Locate the cell with the specified text and output its [X, Y] center coordinate. 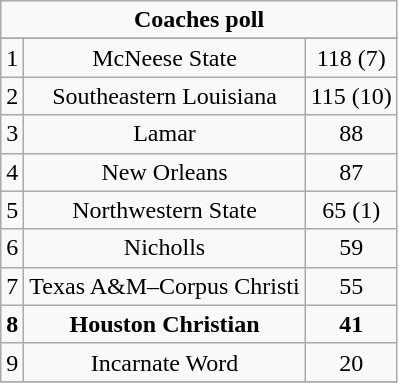
Southeastern Louisiana [164, 96]
3 [12, 134]
41 [351, 324]
Houston Christian [164, 324]
87 [351, 172]
7 [12, 286]
4 [12, 172]
55 [351, 286]
5 [12, 210]
Northwestern State [164, 210]
McNeese State [164, 58]
1 [12, 58]
Nicholls [164, 248]
New Orleans [164, 172]
20 [351, 362]
Texas A&M–Corpus Christi [164, 286]
6 [12, 248]
88 [351, 134]
59 [351, 248]
2 [12, 96]
65 (1) [351, 210]
Lamar [164, 134]
Coaches poll [200, 20]
115 (10) [351, 96]
118 (7) [351, 58]
9 [12, 362]
Incarnate Word [164, 362]
8 [12, 324]
